Capture the cell that displays the provided text and extract its [x, y] central coordinate. 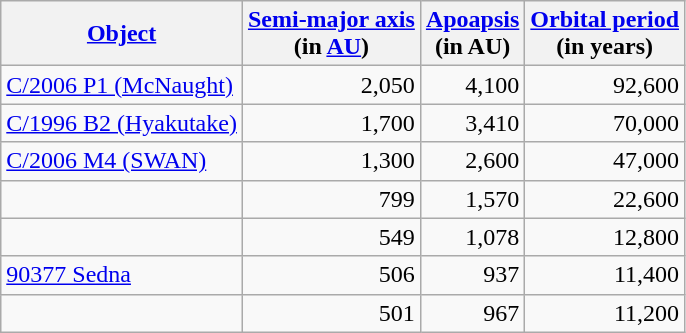
799 [331, 199]
47,000 [605, 161]
1,700 [331, 123]
Apoapsis(in AU) [472, 34]
501 [331, 313]
1,300 [331, 161]
90377 Sedna [122, 275]
C/1996 B2 (Hyakutake) [122, 123]
12,800 [605, 237]
3,410 [472, 123]
4,100 [472, 85]
506 [331, 275]
C/2006 M4 (SWAN) [122, 161]
549 [331, 237]
C/2006 P1 (McNaught) [122, 85]
92,600 [605, 85]
Semi-major axis(in AU) [331, 34]
Object [122, 34]
22,600 [605, 199]
11,200 [605, 313]
1,078 [472, 237]
2,050 [331, 85]
1,570 [472, 199]
11,400 [605, 275]
967 [472, 313]
937 [472, 275]
70,000 [605, 123]
2,600 [472, 161]
Orbital period(in years) [605, 34]
